Find where the given text appears and provide that cell's center as (x, y) coordinate. 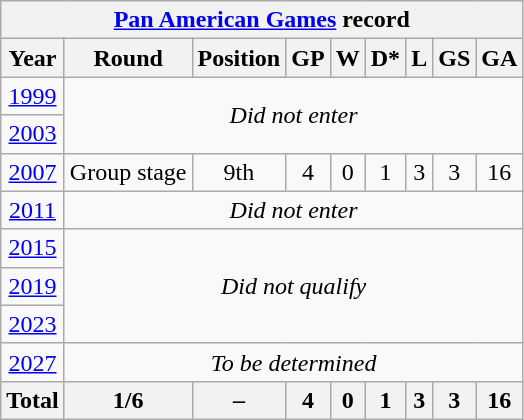
GS (454, 58)
Round (128, 58)
To be determined (294, 362)
2019 (33, 286)
1/6 (128, 400)
W (348, 58)
Group stage (128, 172)
Total (33, 400)
GA (500, 58)
1999 (33, 96)
2007 (33, 172)
Position (239, 58)
– (239, 400)
2023 (33, 324)
9th (239, 172)
2015 (33, 248)
Pan American Games record (262, 20)
2011 (33, 210)
L (420, 58)
Year (33, 58)
2027 (33, 362)
GP (308, 58)
D* (385, 58)
2003 (33, 134)
Did not qualify (294, 286)
